For the text-containing cell, return its midpoint in [x, y] coordinate format. 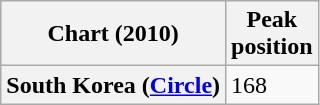
168 [272, 85]
Chart (2010) [114, 34]
South Korea (Circle) [114, 85]
Peakposition [272, 34]
